Scan for the cell matching the given text and deliver its (x, y) coordinate at center. 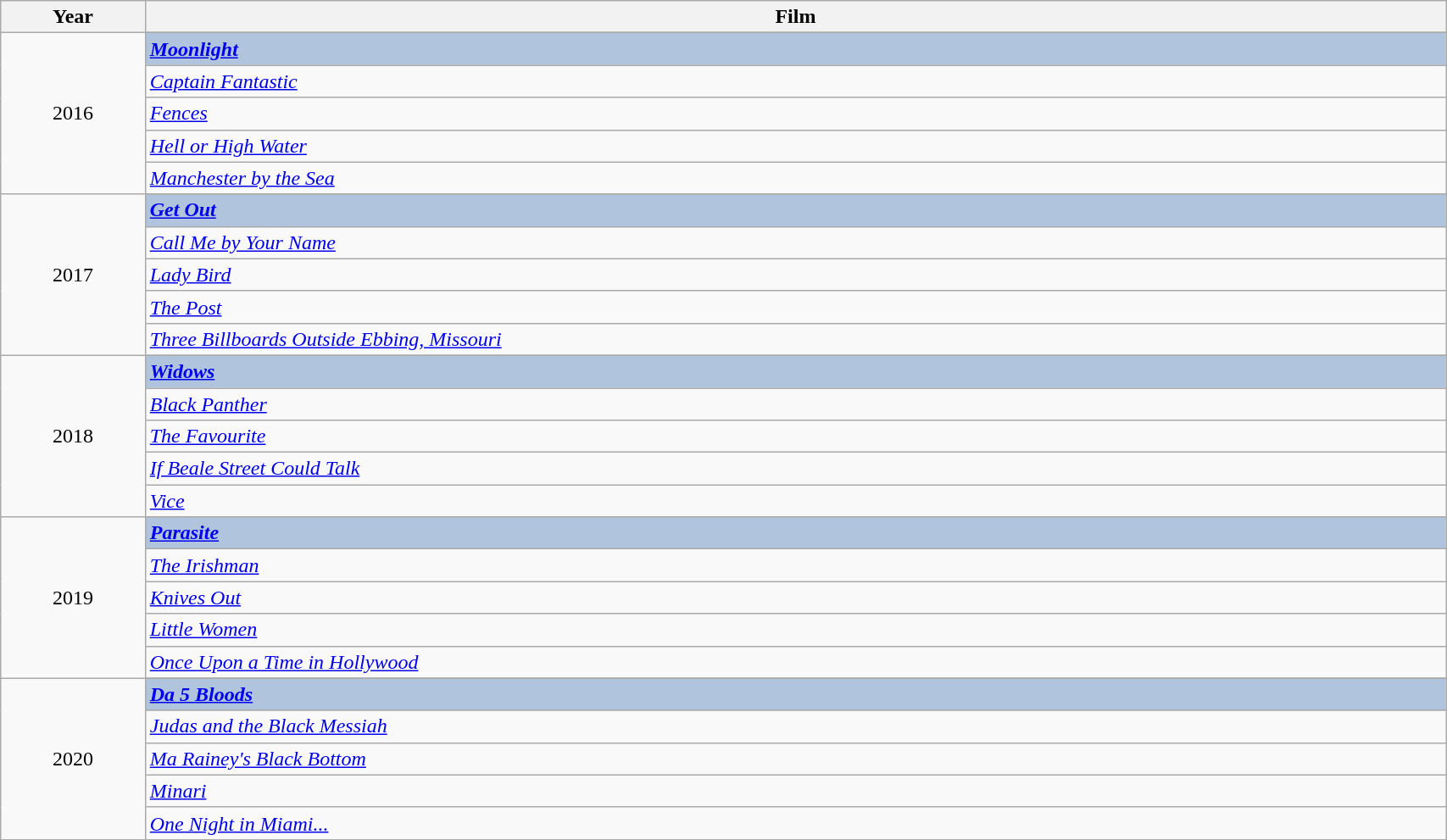
2018 (73, 436)
Black Panther (795, 404)
If Beale Street Could Talk (795, 469)
Once Upon a Time in Hollywood (795, 662)
Da 5 Bloods (795, 694)
The Favourite (795, 437)
2020 (73, 759)
The Irishman (795, 565)
Hell or High Water (795, 146)
Knives Out (795, 598)
Fences (795, 114)
2019 (73, 598)
Lady Bird (795, 275)
Ma Rainey's Black Bottom (795, 759)
Moonlight (795, 49)
Captain Fantastic (795, 81)
Minari (795, 791)
One Night in Miami... (795, 823)
Parasite (795, 533)
Year (73, 17)
Manchester by the Sea (795, 178)
The Post (795, 307)
2016 (73, 114)
Judas and the Black Messiah (795, 726)
Little Women (795, 630)
Film (795, 17)
Three Billboards Outside Ebbing, Missouri (795, 339)
2017 (73, 275)
Widows (795, 371)
Vice (795, 501)
Call Me by Your Name (795, 242)
Get Out (795, 210)
